From the cell containing the given text, extract its center point as [X, Y] coordinate. 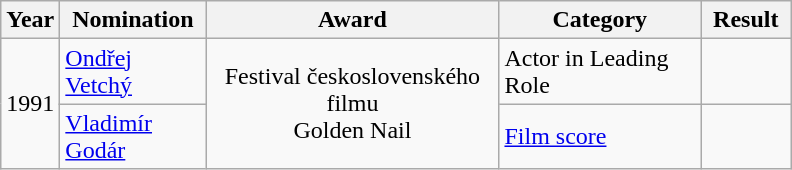
Category [600, 20]
Festival československého filmu Golden Nail [352, 104]
1991 [30, 104]
Year [30, 20]
Vladimír Godár [133, 136]
Result [746, 20]
Film score [600, 136]
Nomination [133, 20]
Actor in Leading Role [600, 72]
Award [352, 20]
Ondřej Vetchý [133, 72]
